Find where the given text appears and provide that cell's center as [x, y] coordinate. 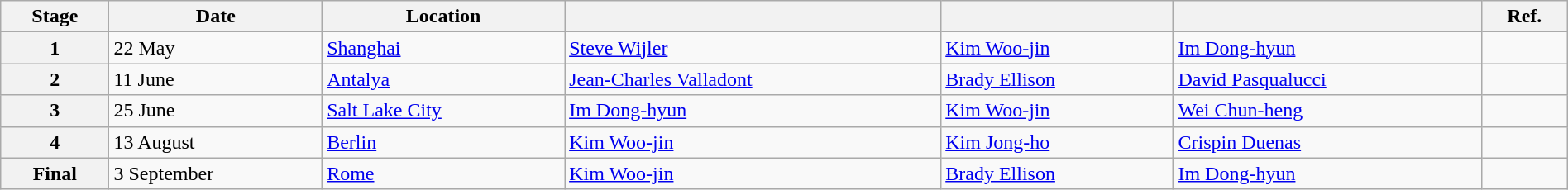
11 June [216, 79]
Shanghai [443, 48]
Date [216, 17]
Salt Lake City [443, 111]
Antalya [443, 79]
David Pasqualucci [1327, 79]
Location [443, 17]
13 August [216, 142]
4 [55, 142]
Jean-Charles Valladont [753, 79]
Stage [55, 17]
Final [55, 173]
Kim Jong-ho [1057, 142]
Rome [443, 173]
3 September [216, 173]
3 [55, 111]
25 June [216, 111]
Wei Chun-heng [1327, 111]
22 May [216, 48]
Steve Wijler [753, 48]
2 [55, 79]
1 [55, 48]
Ref. [1524, 17]
Berlin [443, 142]
Crispin Duenas [1327, 142]
